Find where the given text appears and provide that cell's center as (x, y) coordinate. 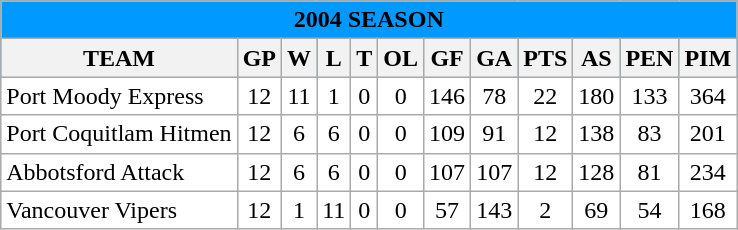
54 (650, 210)
146 (448, 96)
364 (708, 96)
180 (596, 96)
138 (596, 134)
128 (596, 172)
69 (596, 210)
PTS (546, 58)
Vancouver Vipers (119, 210)
2004 SEASON (369, 20)
91 (494, 134)
2 (546, 210)
234 (708, 172)
Port Moody Express (119, 96)
PEN (650, 58)
L (334, 58)
81 (650, 172)
83 (650, 134)
201 (708, 134)
Abbotsford Attack (119, 172)
OL (401, 58)
143 (494, 210)
W (300, 58)
133 (650, 96)
GP (259, 58)
168 (708, 210)
78 (494, 96)
GF (448, 58)
109 (448, 134)
57 (448, 210)
Port Coquitlam Hitmen (119, 134)
TEAM (119, 58)
GA (494, 58)
22 (546, 96)
AS (596, 58)
T (364, 58)
PIM (708, 58)
